Detect which cell encompasses the target text, then output its (X, Y) center coordinate. 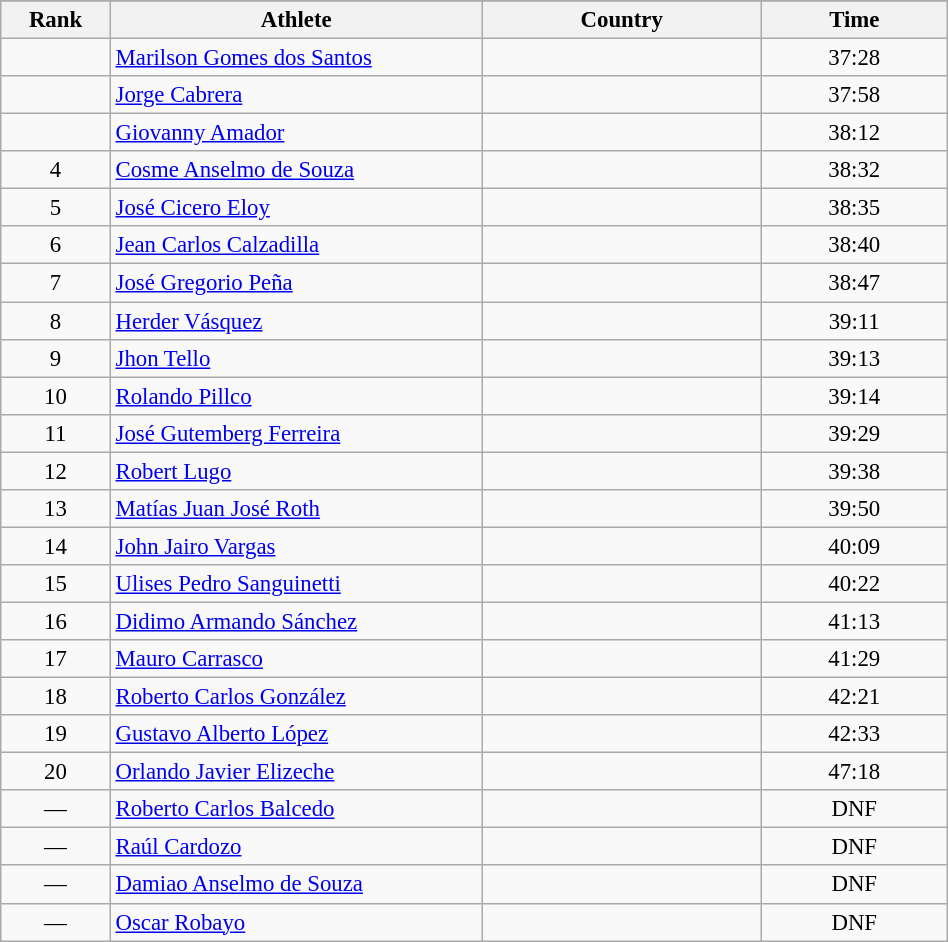
Matías Juan José Roth (296, 509)
39:29 (854, 433)
Rolando Pillco (296, 396)
42:21 (854, 697)
Marilson Gomes dos Santos (296, 58)
13 (56, 509)
12 (56, 471)
39:50 (854, 509)
15 (56, 584)
5 (56, 208)
Athlete (296, 20)
14 (56, 546)
40:09 (854, 546)
38:32 (854, 170)
39:11 (854, 321)
38:47 (854, 283)
Jorge Cabrera (296, 95)
Jean Carlos Calzadilla (296, 245)
38:40 (854, 245)
6 (56, 245)
38:12 (854, 133)
Roberto Carlos González (296, 697)
Oscar Robayo (296, 922)
11 (56, 433)
José Cicero Eloy (296, 208)
Didimo Armando Sánchez (296, 621)
17 (56, 659)
Orlando Javier Elizeche (296, 772)
Roberto Carlos Balcedo (296, 809)
19 (56, 734)
Country (622, 20)
Herder Vásquez (296, 321)
John Jairo Vargas (296, 546)
Cosme Anselmo de Souza (296, 170)
Giovanny Amador (296, 133)
José Gregorio Peña (296, 283)
8 (56, 321)
4 (56, 170)
José Gutemberg Ferreira (296, 433)
7 (56, 283)
10 (56, 396)
16 (56, 621)
Ulises Pedro Sanguinetti (296, 584)
Raúl Cardozo (296, 847)
37:58 (854, 95)
Rank (56, 20)
Damiao Anselmo de Souza (296, 885)
39:38 (854, 471)
20 (56, 772)
41:13 (854, 621)
9 (56, 358)
38:35 (854, 208)
Mauro Carrasco (296, 659)
39:13 (854, 358)
37:28 (854, 58)
42:33 (854, 734)
Jhon Tello (296, 358)
41:29 (854, 659)
18 (56, 697)
40:22 (854, 584)
39:14 (854, 396)
Time (854, 20)
Gustavo Alberto López (296, 734)
47:18 (854, 772)
Robert Lugo (296, 471)
